Return the [X, Y] coordinate for the center point of the cell that contains the specified text.  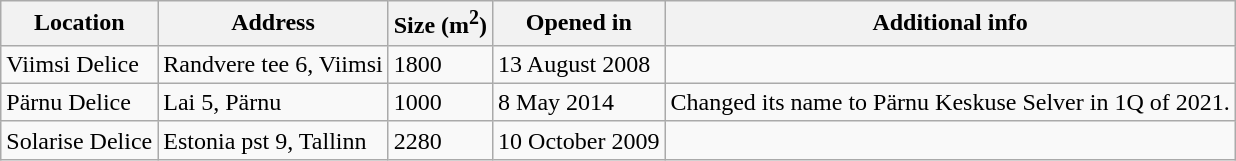
Address [273, 24]
Randvere tee 6, Viimsi [273, 64]
10 October 2009 [579, 140]
8 May 2014 [579, 102]
Changed its name to Pärnu Keskuse Selver in 1Q of 2021. [950, 102]
2280 [440, 140]
Location [80, 24]
Opened in [579, 24]
Pärnu Delice [80, 102]
Lai 5, Pärnu [273, 102]
1800 [440, 64]
13 August 2008 [579, 64]
Estonia pst 9, Tallinn [273, 140]
1000 [440, 102]
Additional info [950, 24]
Size (m2) [440, 24]
Solarise Delice [80, 140]
Viimsi Delice [80, 64]
